Locate the cell with the specified text and output its [X, Y] center coordinate. 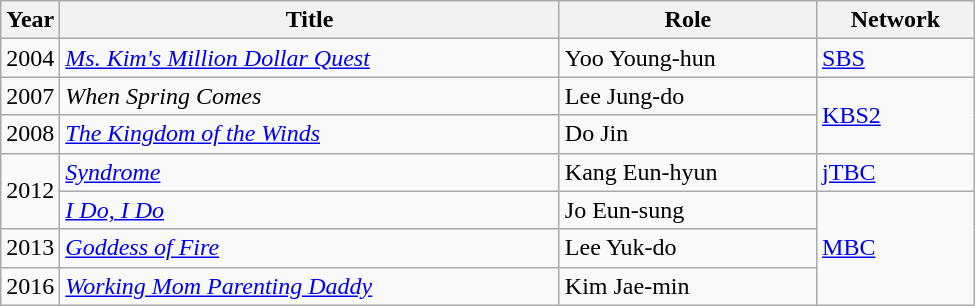
Title [310, 20]
Goddess of Fire [310, 248]
2012 [30, 191]
Ms. Kim's Million Dollar Quest [310, 58]
jTBC [896, 172]
Jo Eun-sung [688, 210]
Do Jin [688, 134]
Working Mom Parenting Daddy [310, 286]
2004 [30, 58]
When Spring Comes [310, 96]
2008 [30, 134]
KBS2 [896, 115]
2007 [30, 96]
SBS [896, 58]
2013 [30, 248]
Syndrome [310, 172]
The Kingdom of the Winds [310, 134]
Yoo Young-hun [688, 58]
Kim Jae-min [688, 286]
Kang Eun-hyun [688, 172]
MBC [896, 248]
Network [896, 20]
Lee Yuk-do [688, 248]
Lee Jung-do [688, 96]
2016 [30, 286]
Year [30, 20]
Role [688, 20]
I Do, I Do [310, 210]
